Return (X, Y) of the center of cell containing provided text 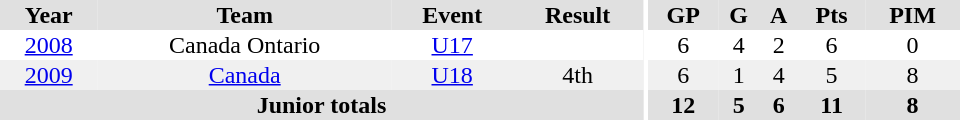
GP (684, 15)
G (738, 15)
A (778, 15)
Junior totals (322, 105)
U18 (452, 75)
1 (738, 75)
0 (912, 45)
11 (832, 105)
Event (452, 15)
Result (578, 15)
2 (778, 45)
12 (684, 105)
4th (578, 75)
Year (48, 15)
Team (244, 15)
2009 (48, 75)
Canada (244, 75)
Canada Ontario (244, 45)
U17 (452, 45)
PIM (912, 15)
2008 (48, 45)
Pts (832, 15)
